For the text-containing cell, return its midpoint in [X, Y] coordinate format. 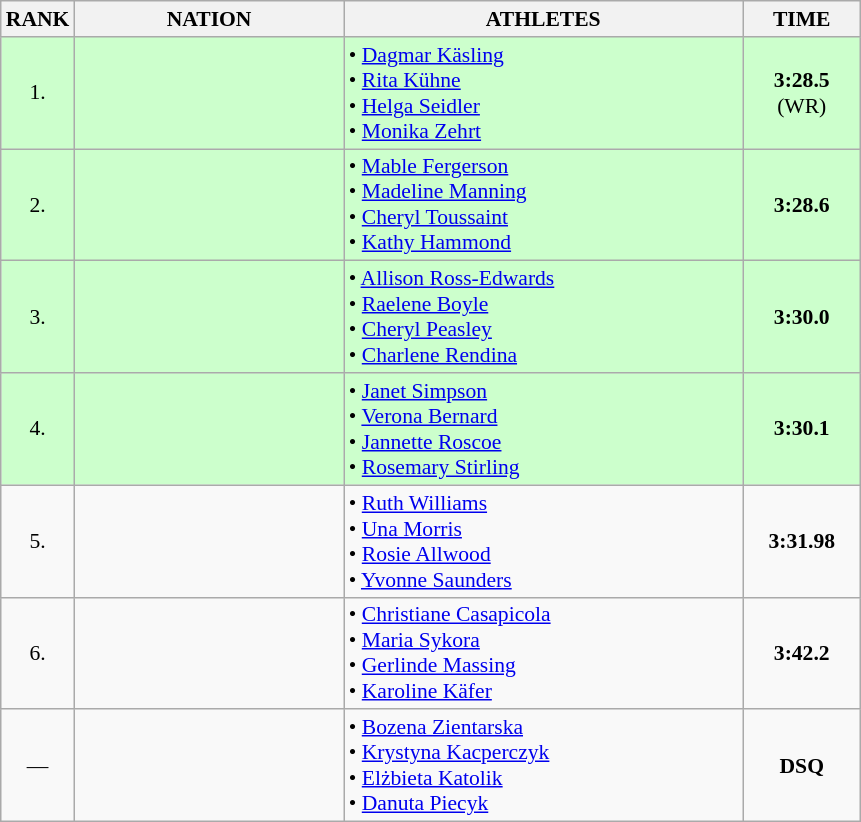
5. [38, 541]
NATION [208, 19]
3:30.0 [802, 317]
3:28.6 [802, 205]
3:42.2 [802, 653]
1. [38, 93]
6. [38, 653]
TIME [802, 19]
3. [38, 317]
3:31.98 [802, 541]
• Ruth Williams• Una Morris• Rosie Allwood• Yvonne Saunders [544, 541]
3:28.5(WR) [802, 93]
— [38, 766]
ATHLETES [544, 19]
• Mable Fergerson• Madeline Manning• Cheryl Toussaint• Kathy Hammond [544, 205]
RANK [38, 19]
• Allison Ross-Edwards• Raelene Boyle• Cheryl Peasley• Charlene Rendina [544, 317]
4. [38, 429]
• Christiane Casapicola• Maria Sykora• Gerlinde Massing• Karoline Käfer [544, 653]
2. [38, 205]
3:30.1 [802, 429]
DSQ [802, 766]
• Janet Simpson • Verona Bernard• Jannette Roscoe• Rosemary Stirling [544, 429]
• Bozena Zientarska• Krystyna Kacperczyk• Elżbieta Katolik• Danuta Piecyk [544, 766]
• Dagmar Käsling• Rita Kühne• Helga Seidler• Monika Zehrt [544, 93]
